Locate the cell with the specified text and output its (x, y) center coordinate. 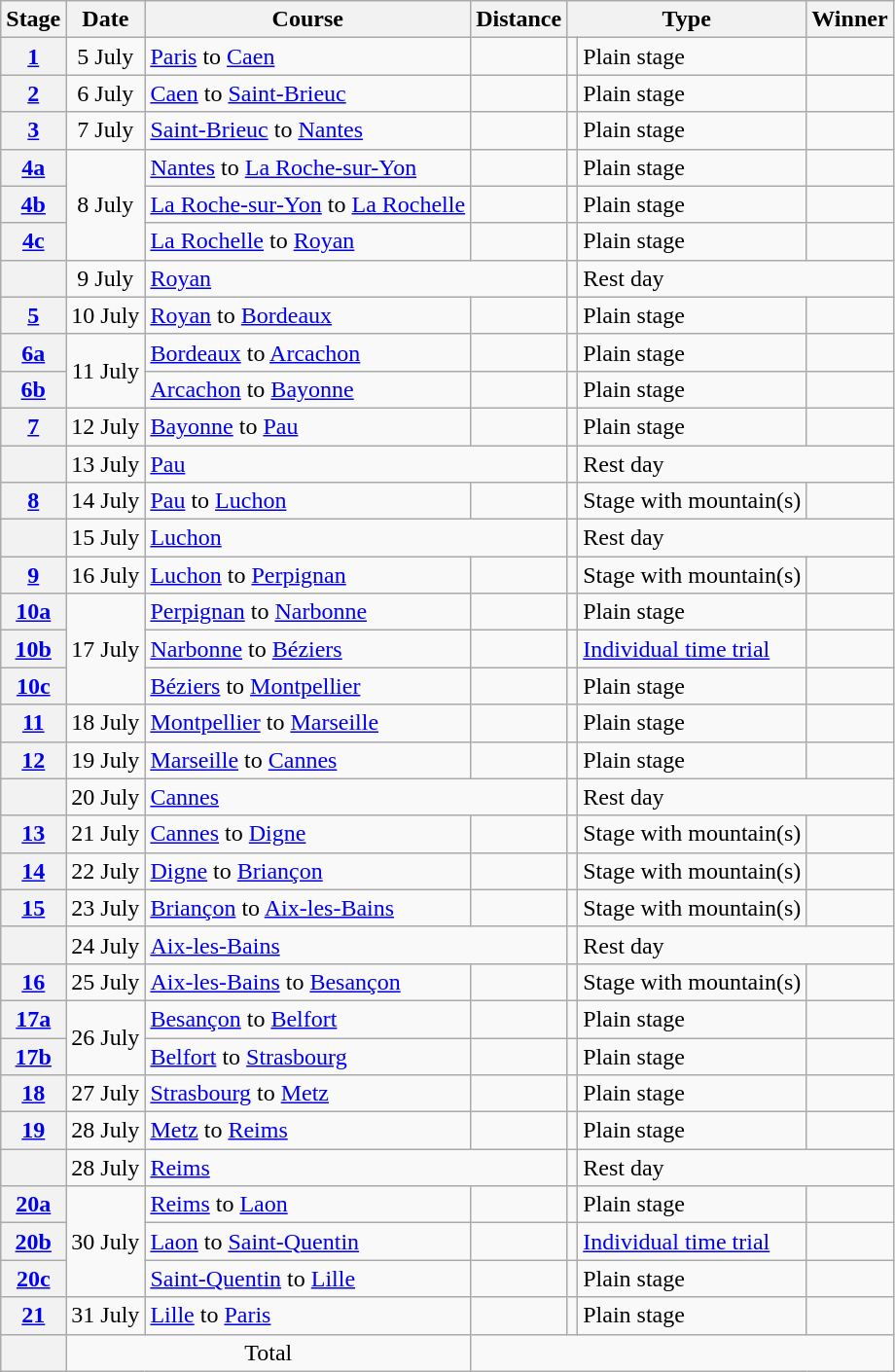
13 July (105, 464)
Distance (519, 19)
Caen to Saint-Brieuc (307, 93)
21 (33, 1316)
14 (33, 871)
Cannes to Digne (307, 834)
9 (33, 575)
9 July (105, 278)
Lille to Paris (307, 1316)
4b (33, 204)
Narbonne to Béziers (307, 649)
17b (33, 1056)
Royan to Bordeaux (307, 315)
18 July (105, 723)
Digne to Briançon (307, 871)
Pau (356, 464)
27 July (105, 1094)
14 July (105, 501)
Reims (356, 1168)
Winner (850, 19)
12 July (105, 426)
20 July (105, 797)
11 July (105, 371)
23 July (105, 908)
4a (33, 167)
Bordeaux to Arcachon (307, 352)
19 July (105, 760)
Aix-les-Bains to Besançon (307, 982)
Paris to Caen (307, 56)
25 July (105, 982)
20b (33, 1242)
Saint-Quentin to Lille (307, 1279)
Strasbourg to Metz (307, 1094)
Bayonne to Pau (307, 426)
20a (33, 1205)
5 (33, 315)
Luchon to Perpignan (307, 575)
Belfort to Strasbourg (307, 1056)
Luchon (356, 538)
Aix-les-Bains (356, 945)
30 July (105, 1242)
15 (33, 908)
Laon to Saint-Quentin (307, 1242)
10b (33, 649)
24 July (105, 945)
Royan (356, 278)
21 July (105, 834)
6b (33, 389)
1 (33, 56)
Saint-Brieuc to Nantes (307, 130)
Montpellier to Marseille (307, 723)
La Rochelle to Royan (307, 241)
26 July (105, 1037)
Briançon to Aix-les-Bains (307, 908)
Perpignan to Narbonne (307, 612)
4c (33, 241)
10a (33, 612)
7 July (105, 130)
7 (33, 426)
6 July (105, 93)
3 (33, 130)
Nantes to La Roche-sur-Yon (307, 167)
5 July (105, 56)
17 July (105, 649)
22 July (105, 871)
10 July (105, 315)
6a (33, 352)
Besançon to Belfort (307, 1019)
31 July (105, 1316)
11 (33, 723)
12 (33, 760)
20c (33, 1279)
Pau to Luchon (307, 501)
16 (33, 982)
8 (33, 501)
Metz to Reims (307, 1131)
Stage (33, 19)
La Roche-sur-Yon to La Rochelle (307, 204)
13 (33, 834)
Béziers to Montpellier (307, 686)
Type (687, 19)
Reims to Laon (307, 1205)
Cannes (356, 797)
8 July (105, 204)
Marseille to Cannes (307, 760)
Course (307, 19)
Arcachon to Bayonne (307, 389)
Total (268, 1353)
10c (33, 686)
18 (33, 1094)
15 July (105, 538)
16 July (105, 575)
2 (33, 93)
Date (105, 19)
19 (33, 1131)
17a (33, 1019)
